Locate the cell with the specified text and output its (x, y) center coordinate. 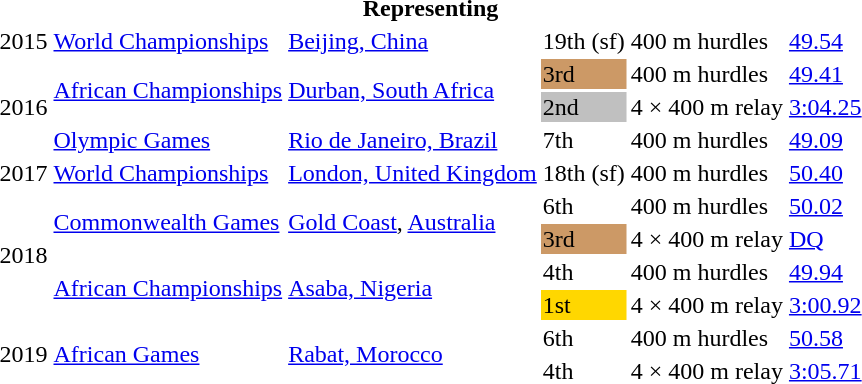
Commonwealth Games (168, 222)
4th (584, 272)
Gold Coast, Australia (413, 222)
Beijing, China (413, 41)
Rio de Janeiro, Brazil (413, 140)
19th (sf) (584, 41)
London, United Kingdom (413, 173)
18th (sf) (584, 173)
2nd (584, 107)
1st (584, 305)
7th (584, 140)
Durban, South Africa (413, 90)
Asaba, Nigeria (413, 288)
Olympic Games (168, 140)
